Output the (X, Y) coordinate of the center of the cell containing the given text.  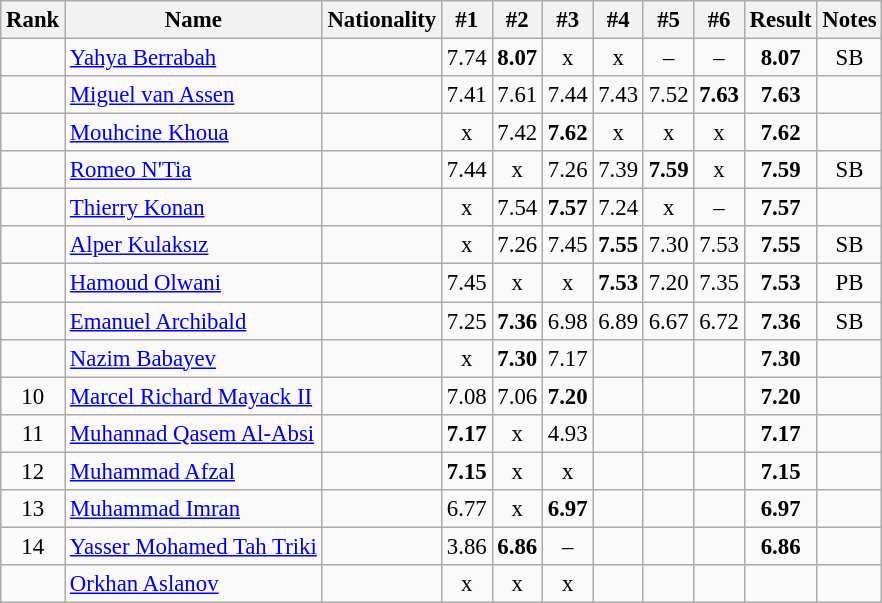
#4 (618, 20)
7.24 (618, 208)
7.52 (668, 95)
14 (33, 546)
7.06 (517, 396)
Mouhcine Khoua (194, 133)
10 (33, 396)
7.08 (467, 396)
#5 (668, 20)
7.41 (467, 95)
7.39 (618, 170)
6.67 (668, 321)
Muhammad Imran (194, 509)
Notes (850, 20)
#6 (719, 20)
Nationality (382, 20)
#1 (467, 20)
Name (194, 20)
Marcel Richard Mayack II (194, 396)
#3 (567, 20)
Miguel van Assen (194, 95)
Result (780, 20)
Nazim Babayev (194, 358)
7.25 (467, 321)
Romeo N'Tia (194, 170)
7.43 (618, 95)
Alper Kulaksız (194, 245)
6.98 (567, 321)
11 (33, 433)
Yasser Mohamed Tah Triki (194, 546)
6.89 (618, 321)
PB (850, 283)
13 (33, 509)
6.72 (719, 321)
7.74 (467, 58)
7.35 (719, 283)
7.42 (517, 133)
7.54 (517, 208)
Thierry Konan (194, 208)
Rank (33, 20)
Muhammad Afzal (194, 471)
12 (33, 471)
#2 (517, 20)
7.61 (517, 95)
6.77 (467, 509)
4.93 (567, 433)
Orkhan Aslanov (194, 584)
Hamoud Olwani (194, 283)
Emanuel Archibald (194, 321)
Muhannad Qasem Al-Absi (194, 433)
Yahya Berrabah (194, 58)
3.86 (467, 546)
